Return (x, y) of the center of cell containing provided text 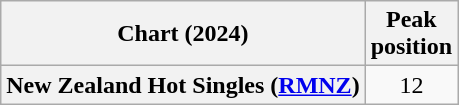
Chart (2024) (183, 34)
New Zealand Hot Singles (RMNZ) (183, 85)
12 (411, 85)
Peakposition (411, 34)
